Return (x, y) of the center of cell containing provided text 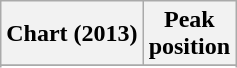
Chart (2013) (72, 34)
Peakposition (189, 34)
